Output the (X, Y) coordinate of the center of the cell containing the given text.  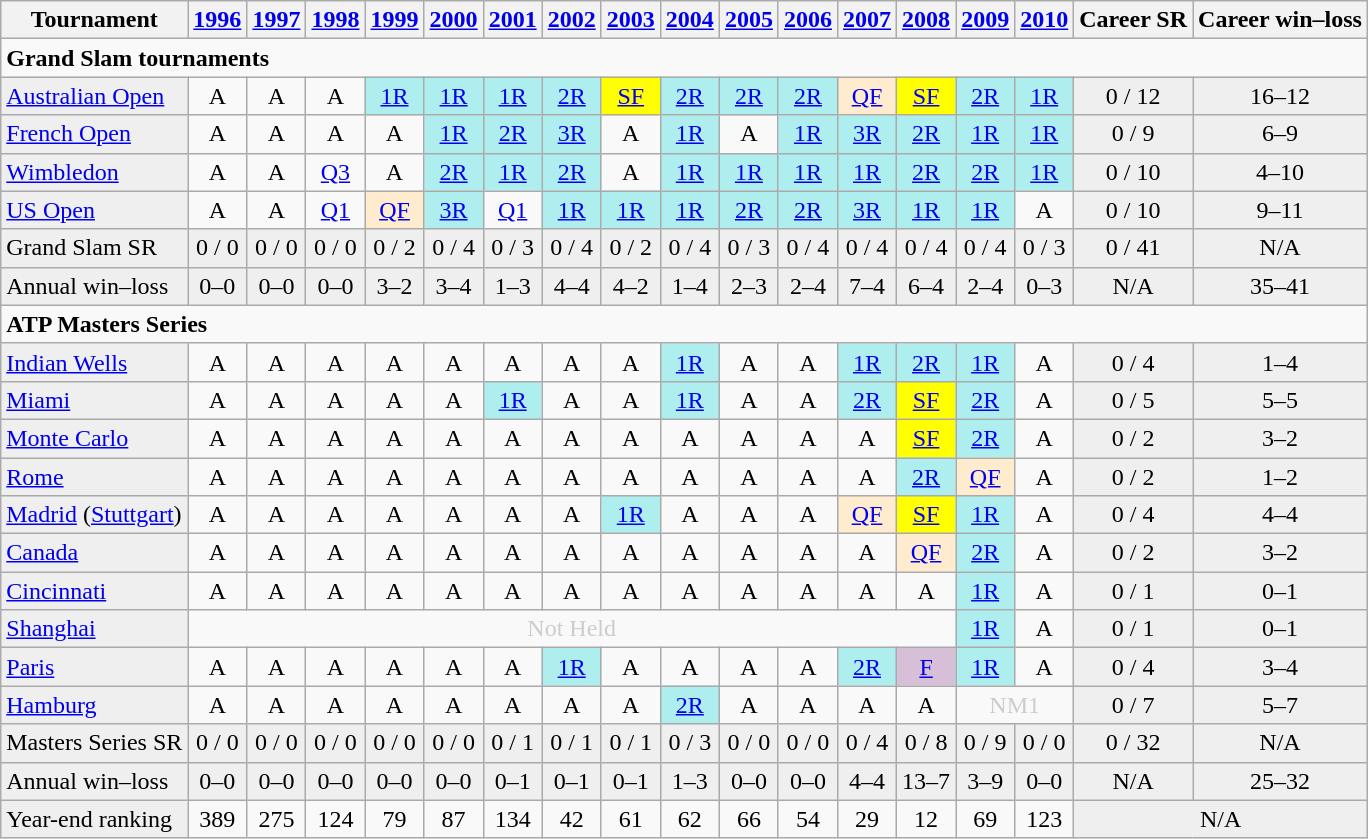
Q3 (336, 172)
389 (218, 819)
2008 (926, 20)
4–2 (630, 286)
Rome (94, 477)
29 (866, 819)
134 (512, 819)
French Open (94, 134)
2009 (986, 20)
2005 (748, 20)
Hamburg (94, 705)
6–9 (1280, 134)
1–2 (1280, 477)
16–12 (1280, 96)
Grand Slam tournaments (684, 58)
Grand Slam SR (94, 248)
Madrid (Stuttgart) (94, 515)
69 (986, 819)
Career SR (1134, 20)
1996 (218, 20)
6–4 (926, 286)
66 (748, 819)
4–10 (1280, 172)
Indian Wells (94, 362)
5–7 (1280, 705)
1998 (336, 20)
2010 (1044, 20)
2002 (572, 20)
Miami (94, 400)
0 / 12 (1134, 96)
54 (808, 819)
5–5 (1280, 400)
9–11 (1280, 210)
2006 (808, 20)
Year-end ranking (94, 819)
ATP Masters Series (684, 324)
42 (572, 819)
87 (454, 819)
Not Held (572, 629)
Wimbledon (94, 172)
124 (336, 819)
2007 (866, 20)
62 (690, 819)
US Open (94, 210)
2000 (454, 20)
25–32 (1280, 781)
275 (276, 819)
Career win–loss (1280, 20)
13–7 (926, 781)
0–3 (1044, 286)
12 (926, 819)
0 / 7 (1134, 705)
Canada (94, 553)
0 / 8 (926, 743)
Paris (94, 667)
Tournament (94, 20)
1999 (394, 20)
3–9 (986, 781)
1997 (276, 20)
2001 (512, 20)
Monte Carlo (94, 438)
Masters Series SR (94, 743)
35–41 (1280, 286)
Cincinnati (94, 591)
Australian Open (94, 96)
Shanghai (94, 629)
79 (394, 819)
123 (1044, 819)
0 / 41 (1134, 248)
2–3 (748, 286)
61 (630, 819)
NM1 (1015, 705)
F (926, 667)
0 / 5 (1134, 400)
2003 (630, 20)
2004 (690, 20)
7–4 (866, 286)
0 / 32 (1134, 743)
